For the text-containing cell, return its midpoint in (X, Y) coordinate format. 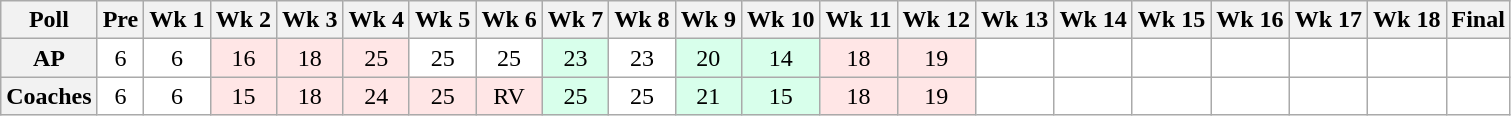
Wk 9 (708, 20)
Wk 10 (781, 20)
24 (376, 96)
Wk 1 (177, 20)
Wk 5 (442, 20)
Wk 14 (1093, 20)
Final (1478, 20)
16 (243, 58)
20 (708, 58)
RV (509, 96)
Wk 2 (243, 20)
Wk 18 (1407, 20)
Wk 13 (1014, 20)
Wk 17 (1328, 20)
Wk 15 (1171, 20)
14 (781, 58)
Wk 3 (310, 20)
Wk 16 (1250, 20)
Wk 6 (509, 20)
Wk 7 (575, 20)
21 (708, 96)
Wk 11 (858, 20)
Coaches (49, 96)
Wk 12 (936, 20)
Pre (120, 20)
Wk 8 (642, 20)
Wk 4 (376, 20)
Poll (49, 20)
AP (49, 58)
